Return [X, Y] of the center of cell containing provided text 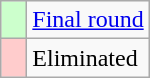
Eliminated [88, 58]
Final round [88, 20]
